Locate the cell with the specified text and output its [X, Y] center coordinate. 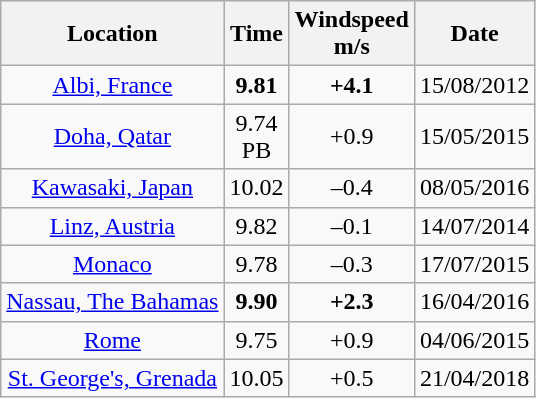
10.05 [256, 378]
9.82 [256, 226]
17/07/2015 [474, 264]
–0.1 [352, 226]
10.02 [256, 188]
9.74PB [256, 136]
9.75 [256, 340]
9.90 [256, 302]
21/04/2018 [474, 378]
Time [256, 34]
16/04/2016 [474, 302]
08/05/2016 [474, 188]
+2.3 [352, 302]
Rome [112, 340]
Albi, France [112, 85]
Location [112, 34]
Windspeedm/s [352, 34]
Nassau, The Bahamas [112, 302]
15/05/2015 [474, 136]
+0.5 [352, 378]
14/07/2014 [474, 226]
Kawasaki, Japan [112, 188]
St. George's, Grenada [112, 378]
Monaco [112, 264]
–0.3 [352, 264]
15/08/2012 [474, 85]
04/06/2015 [474, 340]
–0.4 [352, 188]
Doha, Qatar [112, 136]
Linz, Austria [112, 226]
9.78 [256, 264]
9.81 [256, 85]
+4.1 [352, 85]
Date [474, 34]
